Return [x, y] of the center of cell containing provided text 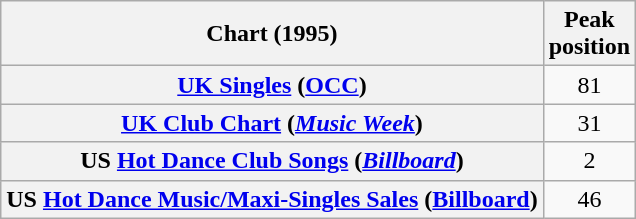
Chart (1995) [272, 34]
UK Club Chart (Music Week) [272, 123]
31 [589, 123]
46 [589, 199]
81 [589, 85]
2 [589, 161]
UK Singles (OCC) [272, 85]
US Hot Dance Music/Maxi-Singles Sales (Billboard) [272, 199]
Peakposition [589, 34]
US Hot Dance Club Songs (Billboard) [272, 161]
